Provide the (X, Y) coordinate of the cell's center where the given text is located.  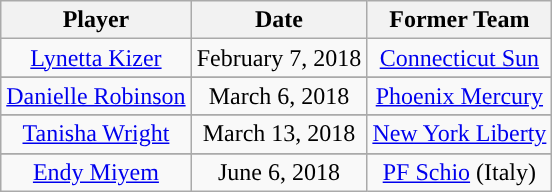
June 6, 2018 (279, 172)
PF Schio (Italy) (460, 172)
Former Team (460, 20)
Lynetta Kizer (96, 58)
Danielle Robinson (96, 96)
Phoenix Mercury (460, 96)
Endy Miyem (96, 172)
Connecticut Sun (460, 58)
Player (96, 20)
Tanisha Wright (96, 134)
February 7, 2018 (279, 58)
New York Liberty (460, 134)
March 6, 2018 (279, 96)
March 13, 2018 (279, 134)
Date (279, 20)
